For the text-containing cell, return its midpoint in [X, Y] coordinate format. 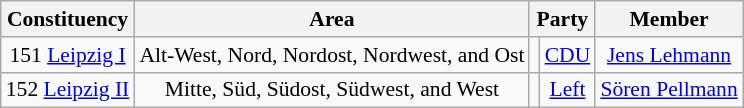
Member [668, 19]
Sören Pellmann [668, 90]
Left [568, 90]
Jens Lehmann [668, 55]
Party [562, 19]
151 Leipzig I [68, 55]
152 Leipzig II [68, 90]
Constituency [68, 19]
Mitte, Süd, Südost, Südwest, and West [332, 90]
Alt-West, Nord, Nordost, Nordwest, and Ost [332, 55]
CDU [568, 55]
Area [332, 19]
